Pinpoint the cell where the given text exists, returning its [x, y] midpoint coordinate. 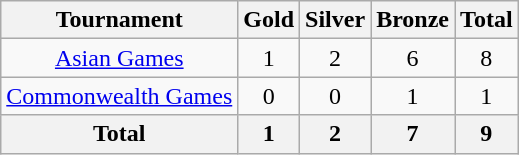
Commonwealth Games [120, 96]
9 [487, 134]
Gold [269, 20]
8 [487, 58]
Silver [336, 20]
7 [413, 134]
Bronze [413, 20]
Asian Games [120, 58]
Tournament [120, 20]
6 [413, 58]
